Capture the cell that displays the provided text and extract its (X, Y) central coordinate. 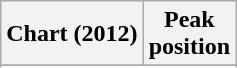
Peakposition (189, 34)
Chart (2012) (72, 34)
